Determine the (x, y) coordinate at the center of the cell enclosing the given text.  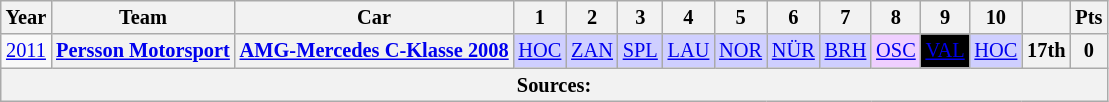
NÜR (794, 51)
AMG-Mercedes C-Klasse 2008 (374, 51)
Pts (1088, 17)
2011 (26, 51)
10 (996, 17)
17th (1046, 51)
0 (1088, 51)
Year (26, 17)
VAL (946, 51)
7 (846, 17)
BRH (846, 51)
Car (374, 17)
SPL (640, 51)
Team (143, 17)
4 (689, 17)
ZAN (592, 51)
8 (896, 17)
6 (794, 17)
LAU (689, 51)
Sources: (554, 85)
NOR (740, 51)
5 (740, 17)
9 (946, 17)
3 (640, 17)
2 (592, 17)
OSC (896, 51)
1 (540, 17)
Persson Motorsport (143, 51)
